From the cell containing the given text, extract its center point as (X, Y) coordinate. 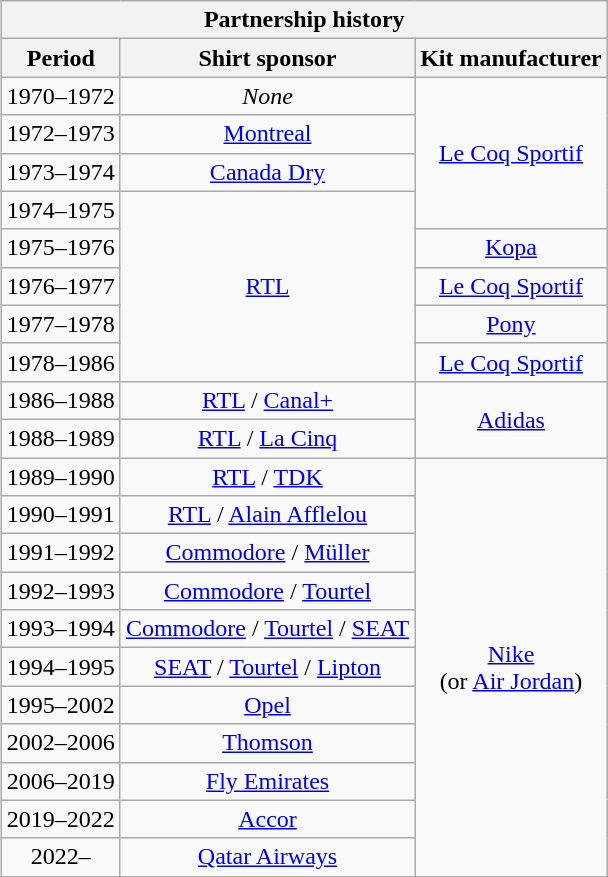
Qatar Airways (267, 857)
Kit manufacturer (512, 58)
1990–1991 (60, 515)
Canada Dry (267, 172)
1974–1975 (60, 210)
1978–1986 (60, 362)
1972–1973 (60, 134)
Fly Emirates (267, 781)
RTL / Canal+ (267, 400)
1993–1994 (60, 629)
1977–1978 (60, 324)
1986–1988 (60, 400)
2002–2006 (60, 743)
RTL / TDK (267, 477)
1973–1974 (60, 172)
Commodore / Müller (267, 553)
1991–1992 (60, 553)
1975–1976 (60, 248)
2019–2022 (60, 819)
1976–1977 (60, 286)
None (267, 96)
1995–2002 (60, 705)
Thomson (267, 743)
1994–1995 (60, 667)
Commodore / Tourtel (267, 591)
Kopa (512, 248)
SEAT / Tourtel / Lipton (267, 667)
Pony (512, 324)
RTL / La Cinq (267, 438)
1989–1990 (60, 477)
Nike(or Air Jordan) (512, 668)
Opel (267, 705)
Period (60, 58)
2022– (60, 857)
Accor (267, 819)
2006–2019 (60, 781)
1992–1993 (60, 591)
Adidas (512, 419)
1988–1989 (60, 438)
1970–1972 (60, 96)
RTL / Alain Afflelou (267, 515)
Montreal (267, 134)
Partnership history (304, 20)
Shirt sponsor (267, 58)
RTL (267, 286)
Commodore / Tourtel / SEAT (267, 629)
